Return the [x, y] coordinate for the center point of the cell that contains the specified text.  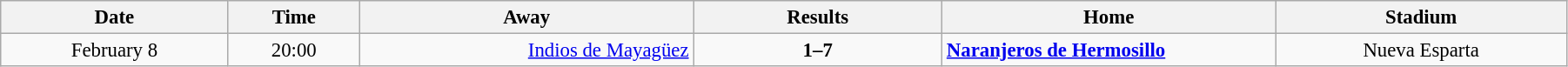
Naranjeros de Hermosillo [1109, 50]
Nueva Esparta [1422, 50]
Results [818, 17]
Away [527, 17]
Date [115, 17]
Home [1109, 17]
February 8 [115, 50]
20:00 [294, 50]
Indios de Mayagüez [527, 50]
1–7 [818, 50]
Time [294, 17]
Stadium [1422, 17]
